Identify which cell holds the provided text, then report its [x, y] central coordinate. 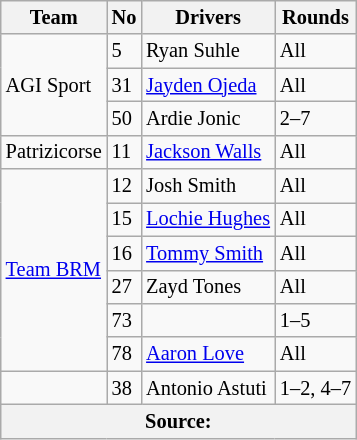
Tommy Smith [208, 253]
Aaron Love [208, 354]
31 [124, 85]
16 [124, 253]
15 [124, 219]
Drivers [208, 17]
1–5 [316, 320]
Source: [178, 421]
Antonio Astuti [208, 388]
Ardie Jonic [208, 118]
2–7 [316, 118]
73 [124, 320]
5 [124, 51]
AGI Sport [54, 84]
Jackson Walls [208, 152]
Lochie Hughes [208, 219]
Patrizicorse [54, 152]
1–2, 4–7 [316, 388]
Team BRM [54, 270]
Jayden Ojeda [208, 85]
38 [124, 388]
No [124, 17]
Josh Smith [208, 186]
12 [124, 186]
27 [124, 287]
50 [124, 118]
Ryan Suhle [208, 51]
11 [124, 152]
78 [124, 354]
Team [54, 17]
Rounds [316, 17]
Zayd Tones [208, 287]
